Extract the [X, Y] coordinate from the center of the cell holding the provided text.  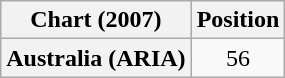
Australia (ARIA) [96, 58]
Position [238, 20]
56 [238, 58]
Chart (2007) [96, 20]
